From the cell containing the given text, extract its center point as [X, Y] coordinate. 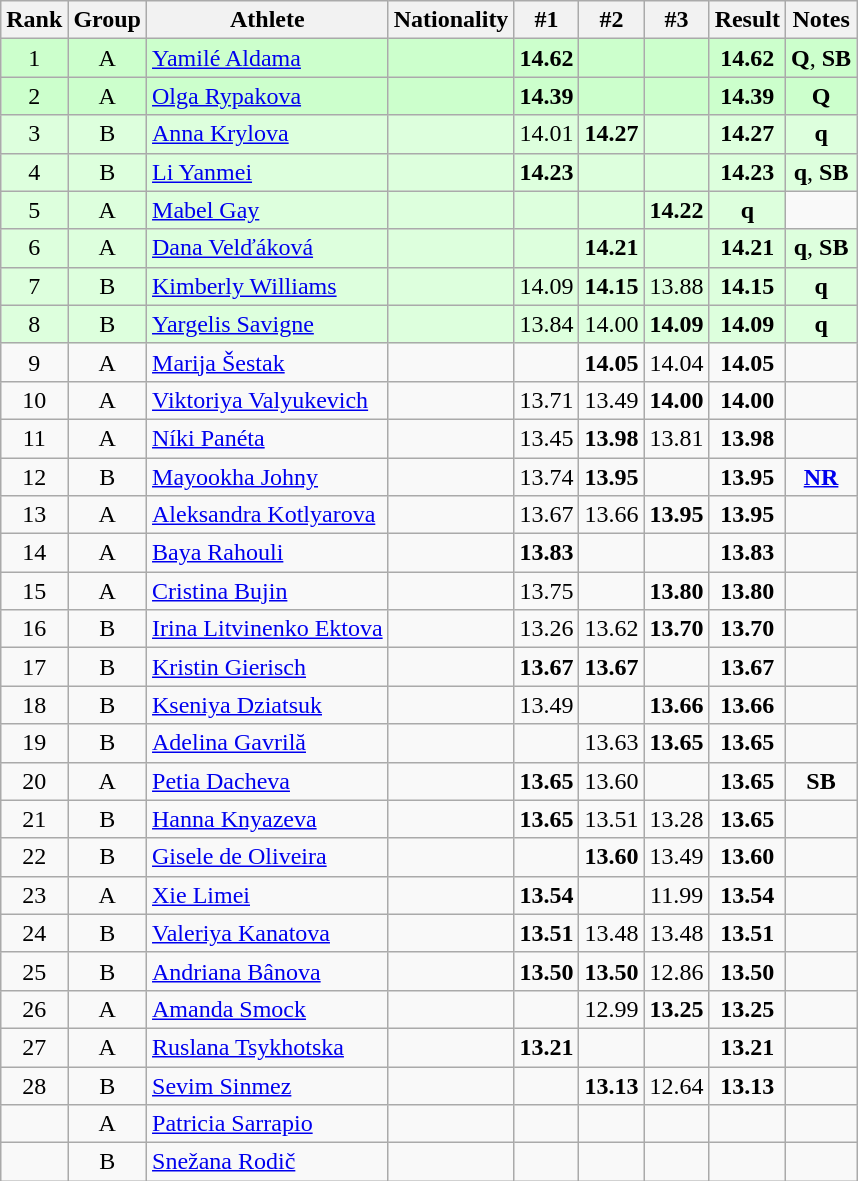
Li Yanmei [268, 172]
17 [34, 667]
Xie Limei [268, 895]
13.45 [546, 438]
SB [822, 781]
23 [34, 895]
11 [34, 438]
13.71 [546, 400]
28 [34, 1085]
7 [34, 286]
1 [34, 58]
12.86 [676, 971]
16 [34, 629]
14 [34, 553]
Kristin Gierisch [268, 667]
13.63 [612, 743]
Dana Velďáková [268, 248]
Marija Šestak [268, 362]
Patricia Sarrapio [268, 1124]
Anna Krylova [268, 134]
Valeriya Kanatova [268, 933]
13.84 [546, 324]
Notes [822, 20]
13.26 [546, 629]
Mabel Gay [268, 210]
Snežana Rodič [268, 1162]
9 [34, 362]
#1 [546, 20]
Q, SB [822, 58]
Group [108, 20]
Amanda Smock [268, 1009]
22 [34, 857]
4 [34, 172]
NR [822, 477]
Kimberly Williams [268, 286]
11.99 [676, 895]
Hanna Knyazeva [268, 819]
24 [34, 933]
12 [34, 477]
14.04 [676, 362]
18 [34, 705]
Q [822, 96]
Adelina Gavrilă [268, 743]
14.01 [546, 134]
13 [34, 515]
Yargelis Savigne [268, 324]
Result [747, 20]
Cristina Bujin [268, 591]
12.64 [676, 1085]
Petia Dacheva [268, 781]
25 [34, 971]
21 [34, 819]
20 [34, 781]
Yamilé Aldama [268, 58]
Andriana Bânova [268, 971]
13.75 [546, 591]
8 [34, 324]
5 [34, 210]
14.22 [676, 210]
Mayookha Johny [268, 477]
10 [34, 400]
Baya Rahouli [268, 553]
3 [34, 134]
Aleksandra Kotlyarova [268, 515]
Ruslana Tsykhotska [268, 1047]
Athlete [268, 20]
19 [34, 743]
#3 [676, 20]
Níki Panéta [268, 438]
2 [34, 96]
Viktoriya Valyukevich [268, 400]
#2 [612, 20]
Olga Rypakova [268, 96]
Kseniya Dziatsuk [268, 705]
15 [34, 591]
6 [34, 248]
Nationality [451, 20]
26 [34, 1009]
Sevim Sinmez [268, 1085]
13.88 [676, 286]
Rank [34, 20]
27 [34, 1047]
12.99 [612, 1009]
13.28 [676, 819]
Irina Litvinenko Ektova [268, 629]
13.81 [676, 438]
Gisele de Oliveira [268, 857]
13.62 [612, 629]
13.74 [546, 477]
